Scan for the cell matching the given text and deliver its (X, Y) coordinate at center. 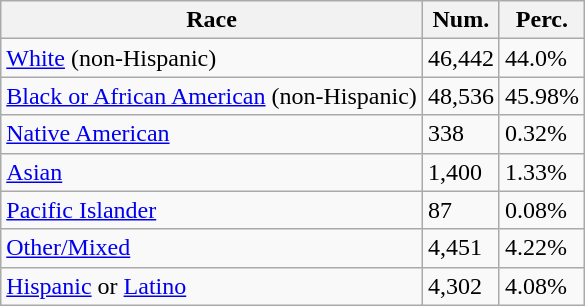
1.33% (542, 172)
0.08% (542, 210)
4,451 (460, 248)
Race (212, 20)
Pacific Islander (212, 210)
Hispanic or Latino (212, 286)
45.98% (542, 96)
44.0% (542, 58)
Perc. (542, 20)
87 (460, 210)
46,442 (460, 58)
4.08% (542, 286)
338 (460, 134)
Native American (212, 134)
4.22% (542, 248)
0.32% (542, 134)
Black or African American (non-Hispanic) (212, 96)
1,400 (460, 172)
White (non-Hispanic) (212, 58)
4,302 (460, 286)
48,536 (460, 96)
Asian (212, 172)
Other/Mixed (212, 248)
Num. (460, 20)
